From the cell containing the given text, extract its center point as (X, Y) coordinate. 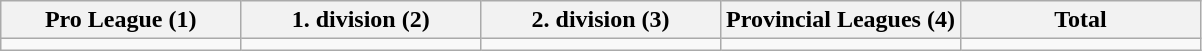
Provincial Leagues (4) (841, 20)
Pro League (1) (121, 20)
2. division (3) (601, 20)
Total (1080, 20)
1. division (2) (361, 20)
